Provide the (X, Y) coordinate of the cell's center where the given text is located.  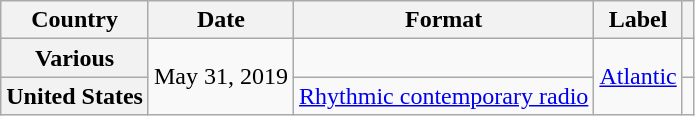
May 31, 2019 (220, 77)
Rhythmic contemporary radio (444, 96)
Label (638, 20)
Atlantic (638, 77)
Country (75, 20)
Format (444, 20)
Date (220, 20)
United States (75, 96)
Various (75, 58)
